Identify which cell holds the provided text, then report its [x, y] central coordinate. 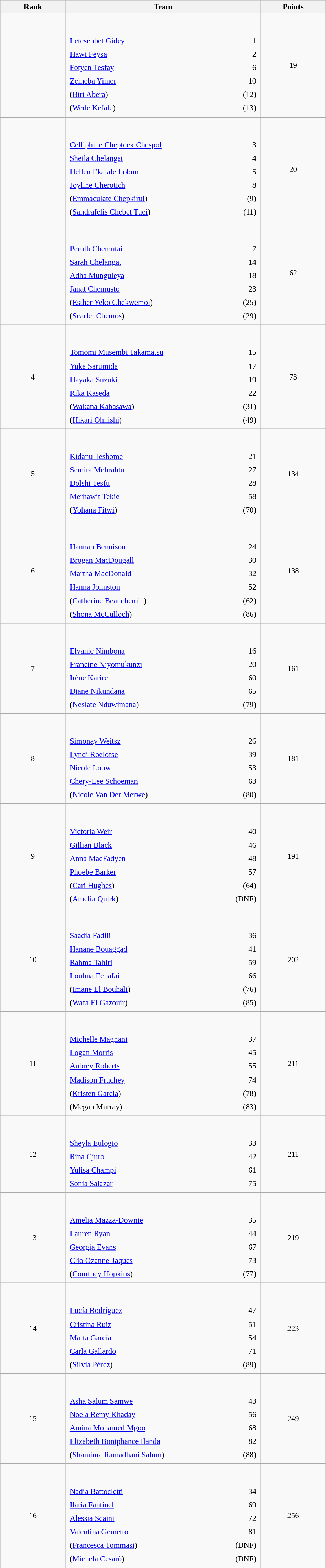
(12) [237, 95]
(Shamima Ramadhani Salum) [149, 1455]
(Wafa El Gazouir) [143, 1002]
Peruth Chemutai 7 Sarah Chelangat 14 Adha Munguleya 18 Janat Chemusto 23 (Esther Yeko Chekwemoi) (25) (Scarlet Chemos) (29) [163, 273]
(13) [237, 108]
39 [242, 755]
75 [241, 1184]
Alessia Scaini [138, 1518]
(Neslate Nduwimana) [146, 704]
(Cari Hughes) [135, 885]
44 [241, 1233]
(29) [243, 316]
18 [243, 275]
74 [238, 1079]
Letesenbet Gidey 1 Hawi Feysa 2 Fotyen Tesfay 6 Zeineba Yimer 10 (Biri Abera) (12) (Wede Kefale) (13) [163, 65]
(Michela Cesarò) [138, 1559]
(Amelia Quirk) [135, 899]
47 [237, 1311]
Rahma Tahiri [143, 962]
12 [33, 1154]
Janat Chemusto [147, 289]
Michelle Magnani [142, 1039]
Nicole Louw [146, 768]
Points [293, 7]
(Francesca Tommasi) [138, 1545]
Nadia Battocletti [138, 1491]
33 [241, 1143]
Carla Gallardo [141, 1351]
(9) [244, 198]
Merhawit Tekie [142, 497]
Hanna Johnston [146, 587]
(64) [230, 885]
(77) [241, 1274]
32 [242, 574]
22 [244, 393]
3 [244, 145]
Phoebe Barker [135, 872]
Hanane Bouaggad [143, 949]
Sarah Chelangat [147, 262]
Kidanu Teshome [142, 456]
81 [234, 1532]
Tomomi Musembi Takamatsu 15 Yuka Sarumida 17 Hayaka Suzuki 19 Rika Kaseda 22 (Wakana Kabasawa) (31) (Hikari Ohnishi) (49) [163, 377]
Yuka Sarumida [149, 366]
(Catherine Beauchemin) [146, 601]
(Wede Kefale) [142, 108]
134 [293, 474]
Sheyla Eulogio 33 Rina Cjuro 42 Yulisa Champi 61 Sonia Salazar 75 [163, 1154]
(11) [244, 212]
Rina Cjuro [146, 1156]
Lucía Rodríguez [141, 1311]
Lucía Rodríguez 47 Cristina Ruiz 51 Marta García 54 Carla Gallardo 71 (Silvia Pérez) (89) [163, 1328]
Simonay Weitsz [146, 741]
37 [238, 1039]
Francine Niyomukunzi [146, 664]
57 [230, 872]
67 [241, 1247]
Sonia Salazar [146, 1184]
Michelle Magnani 37 Logan Morris 45 Aubrey Roberts 55 Madison Fruchey 74 (Kristen Garcia) (78) (Megan Murray) (83) [163, 1064]
Victoria Weir 40 Gillian Black 46 Anna MacFadyen 48 Phoebe Barker 57 (Cari Hughes) (64) (Amelia Quirk) (DNF) [163, 856]
(Yohana Fitwi) [142, 510]
Dolshi Tesfu [142, 483]
Hannah Bennison [146, 547]
Elvanie Nimbona [146, 651]
46 [230, 845]
61 [241, 1170]
Simonay Weitsz 26 Lyndi Roelofse 39 Nicole Louw 53 Chery-Lee Schoeman 63 (Nicole Van Der Merwe) (80) [163, 758]
Clio Ozanne-Jaques [146, 1261]
(Scarlet Chemos) [147, 316]
66 [239, 976]
51 [237, 1324]
Sheyla Eulogio [146, 1143]
Hawi Feysa [142, 54]
Irène Karire [146, 678]
Asha Salum Samwe [149, 1401]
58 [237, 497]
52 [242, 587]
Valentina Gemetto [138, 1532]
Elizabeth Boniphance Ilanda [149, 1441]
17 [244, 366]
(78) [238, 1093]
Celliphine Chepteek Chespol [149, 145]
Elvanie Nimbona 16 Francine Niyomukunzi 20 Irène Karire 60 Diane Nikundana 65 (Neslate Nduwimana) (79) [163, 668]
Martha MacDonald [146, 574]
Ilaria Fantinel [138, 1505]
Celliphine Chepteek Chespol 3 Sheila Chelangat 4 Hellen Ekalale Lobun 5 Joyline Cherotich 8 (Emmaculate Chepkirui) (9) (Sandrafelis Chebet Tuei) (11) [163, 169]
59 [239, 962]
2 [237, 54]
Cristina Ruiz [141, 1324]
(Courtney Hopkins) [146, 1274]
1 [237, 41]
48 [230, 858]
Lyndi Roelofse [146, 755]
Diane Nikundana [146, 691]
65 [241, 691]
Amelia Mazza-Downie [146, 1220]
Logan Morris [142, 1053]
Peruth Chemutai [147, 249]
Aubrey Roberts [142, 1066]
34 [234, 1491]
53 [242, 768]
Yulisa Champi [146, 1170]
Tomomi Musembi Takamatsu [149, 352]
35 [241, 1220]
(80) [242, 795]
(Shona McCulloch) [146, 614]
82 [244, 1441]
Letesenbet Gidey [142, 41]
68 [244, 1428]
Semira Mebrahtu [142, 470]
(25) [243, 303]
219 [293, 1238]
Loubna Echafai [143, 976]
23 [243, 289]
(89) [237, 1364]
63 [242, 781]
72 [234, 1518]
21 [237, 456]
Hannah Bennison 24 Brogan MacDougall 30 Martha MacDonald 32 Hanna Johnston 52 (Catherine Beauchemin) (62) (Shona McCulloch) (86) [163, 571]
36 [239, 935]
Rank [33, 7]
Marta García [141, 1337]
Joyline Cherotich [149, 185]
223 [293, 1328]
Asha Salum Samwe 43 Noela Remy Khaday 56 Amina Mohamed Mgoo 68 Elizabeth Boniphance Ilanda 82 (Shamima Ramadhani Salum) (88) [163, 1418]
(Nicole Van Der Merwe) [146, 795]
69 [234, 1505]
9 [33, 856]
256 [293, 1516]
161 [293, 668]
Georgia Evans [146, 1247]
(70) [237, 510]
40 [230, 832]
Fotyen Tesfay [142, 68]
Brogan MacDougall [146, 560]
71 [237, 1351]
42 [241, 1156]
27 [237, 470]
(Hikari Ohnishi) [149, 420]
202 [293, 960]
Gillian Black [135, 845]
(49) [244, 420]
(79) [241, 704]
Madison Fruchey [142, 1079]
(Esther Yeko Chekwemoi) [147, 303]
Amina Mohamed Mgoo [149, 1428]
(85) [239, 1002]
Saadia Fadili [143, 935]
(86) [242, 614]
60 [241, 678]
Zeineba Yimer [142, 81]
Nadia Battocletti 34 Ilaria Fantinel 69 Alessia Scaini 72 Valentina Gemetto 81 (Francesca Tommasi) (DNF) (Michela Cesarò) (DNF) [163, 1516]
Adha Munguleya [147, 275]
(Wakana Kabasawa) [149, 406]
28 [237, 483]
138 [293, 571]
Noela Remy Khaday [149, 1414]
181 [293, 758]
Anna MacFadyen [135, 858]
56 [244, 1414]
55 [238, 1066]
(76) [239, 989]
191 [293, 856]
30 [242, 560]
26 [242, 741]
62 [293, 273]
(Silvia Pérez) [141, 1364]
Hellen Ekalale Lobun [149, 172]
Saadia Fadili 36 Hanane Bouaggad 41 Rahma Tahiri 59 Loubna Echafai 66 (Imane El Bouhali) (76) (Wafa El Gazouir) (85) [163, 960]
Kidanu Teshome 21 Semira Mebrahtu 27 Dolshi Tesfu 28 Merhawit Tekie 58 (Yohana Fitwi) (70) [163, 474]
(31) [244, 406]
Victoria Weir [135, 832]
(Imane El Bouhali) [143, 989]
(Biri Abera) [142, 95]
45 [238, 1053]
(83) [238, 1107]
Team [163, 7]
24 [242, 547]
11 [33, 1064]
13 [33, 1238]
Lauren Ryan [146, 1233]
Chery-Lee Schoeman [146, 781]
Amelia Mazza-Downie 35 Lauren Ryan 44 Georgia Evans 67 Clio Ozanne-Jaques 73 (Courtney Hopkins) (77) [163, 1238]
(Sandrafelis Chebet Tuei) [149, 212]
(88) [244, 1455]
(Emmaculate Chepkirui) [149, 198]
(Megan Murray) [142, 1107]
249 [293, 1418]
Rika Kaseda [149, 393]
(62) [242, 601]
41 [239, 949]
Hayaka Suzuki [149, 379]
Sheila Chelangat [149, 158]
43 [244, 1401]
(Kristen Garcia) [142, 1093]
54 [237, 1337]
